Determine the (X, Y) coordinate at the center of the cell enclosing the given text.  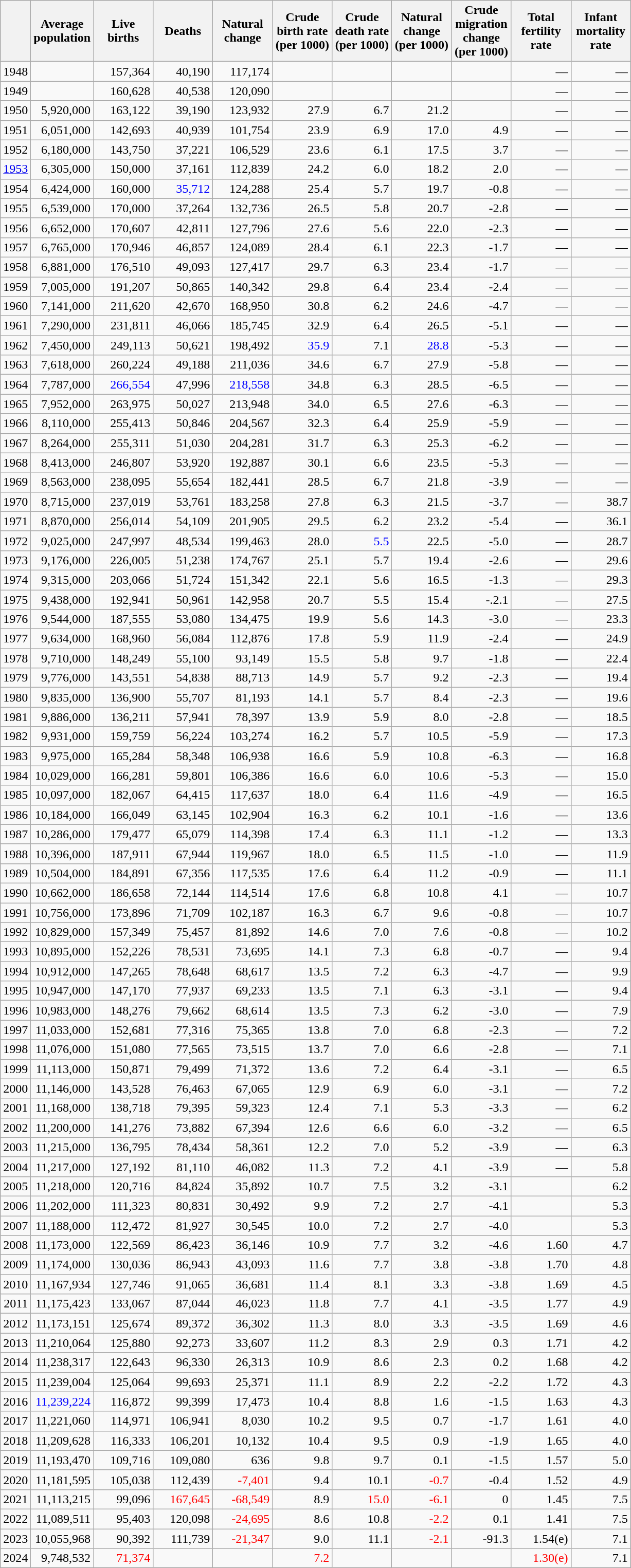
-3.3 (481, 1108)
24.2 (302, 169)
1956 (15, 228)
73,515 (243, 1049)
1.54(e) (541, 1538)
9.0 (302, 1538)
1959 (15, 286)
40,190 (183, 71)
1.70 (541, 1265)
120,098 (183, 1519)
31.7 (302, 443)
1949 (15, 91)
147,265 (123, 971)
9,835,000 (62, 697)
133,067 (123, 1304)
93,149 (243, 658)
2016 (15, 1401)
263,975 (123, 404)
1952 (15, 150)
16.2 (302, 736)
67,944 (183, 854)
1.45 (541, 1499)
9,544,000 (62, 619)
11,209,628 (62, 1441)
10,983,000 (62, 1010)
136,211 (123, 717)
28.8 (422, 345)
1997 (15, 1030)
54,109 (183, 521)
19.9 (302, 619)
28.0 (302, 541)
1987 (15, 834)
170,946 (123, 247)
102,187 (243, 912)
10.6 (422, 776)
99,399 (183, 1401)
2004 (15, 1167)
204,281 (243, 443)
2011 (15, 1304)
1977 (15, 639)
99,096 (123, 1499)
143,528 (123, 1089)
2014 (15, 1362)
9,931,000 (62, 736)
114,971 (123, 1421)
51,238 (183, 560)
49,188 (183, 365)
11.8 (302, 1304)
246,807 (123, 463)
226,005 (123, 560)
35,712 (183, 189)
11,221,060 (62, 1421)
-7,401 (243, 1480)
1999 (15, 1069)
18.5 (601, 717)
3.7 (481, 150)
-1.0 (481, 854)
54,838 (183, 678)
11.4 (302, 1284)
35.9 (302, 345)
63,145 (183, 815)
11,168,000 (62, 1108)
78,531 (183, 952)
1.61 (541, 1421)
24.6 (422, 306)
247,997 (123, 541)
167,645 (183, 1499)
55,654 (183, 482)
13.9 (302, 717)
7.9 (601, 1010)
1991 (15, 912)
2022 (15, 1519)
37,161 (183, 169)
-2.1 (422, 1538)
142,693 (123, 130)
203,066 (123, 580)
136,795 (123, 1147)
1964 (15, 384)
151,342 (243, 580)
13.8 (302, 1030)
56,224 (183, 736)
29.8 (302, 286)
10,097,000 (62, 795)
96,330 (183, 1362)
10,504,000 (62, 873)
79,395 (183, 1108)
21.2 (422, 110)
1973 (15, 560)
17.0 (422, 130)
157,349 (123, 932)
106,386 (243, 776)
71,372 (243, 1069)
65,079 (183, 834)
136,900 (123, 697)
13.7 (302, 1049)
127,796 (243, 228)
8,715,000 (62, 502)
5,920,000 (62, 110)
143,551 (123, 678)
8.3 (362, 1343)
10,829,000 (62, 932)
-4.6 (481, 1245)
191,207 (123, 286)
124,288 (243, 189)
106,938 (243, 756)
76,463 (183, 1089)
21.8 (422, 482)
2000 (15, 1089)
187,555 (123, 619)
14.3 (422, 619)
78,397 (243, 717)
8,413,000 (62, 463)
1979 (15, 678)
90,392 (123, 1538)
-24,695 (243, 1519)
-5.8 (481, 365)
1968 (15, 463)
Natural change (per 1000) (422, 31)
-2.6 (481, 560)
132,736 (243, 208)
6,881,000 (62, 267)
29.3 (601, 580)
176,510 (123, 267)
122,569 (123, 1245)
1.57 (541, 1460)
1950 (15, 110)
-4.0 (481, 1226)
10.5 (422, 736)
166,281 (123, 776)
170,607 (123, 228)
59,801 (183, 776)
11,174,000 (62, 1265)
1955 (15, 208)
1970 (15, 502)
112,839 (243, 169)
34.6 (302, 365)
1.52 (541, 1480)
-3.7 (481, 502)
159,759 (123, 736)
231,811 (123, 326)
-91.3 (481, 1538)
5.0 (601, 1460)
11,076,000 (62, 1049)
5.2 (422, 1147)
186,658 (123, 893)
256,014 (123, 521)
8,110,000 (62, 423)
9.8 (302, 1460)
29.6 (601, 560)
71,709 (183, 912)
-21,347 (243, 1538)
111,323 (123, 1206)
71,374 (123, 1558)
43,093 (243, 1265)
7,618,000 (62, 365)
1965 (15, 404)
8,563,000 (62, 482)
166,049 (123, 815)
11.5 (422, 854)
15.5 (302, 658)
163,122 (123, 110)
2017 (15, 1421)
-1.8 (481, 658)
151,080 (123, 1049)
116,872 (123, 1401)
1990 (15, 893)
11,173,000 (62, 1245)
11,202,000 (62, 1206)
122,643 (123, 1362)
106,941 (183, 1421)
211,036 (243, 365)
46,082 (243, 1167)
10,912,000 (62, 971)
9,975,000 (62, 756)
Crude birth rate (per 1000) (302, 31)
-1.3 (481, 580)
0.7 (422, 1421)
46,857 (183, 247)
11,175,423 (62, 1304)
81,892 (243, 932)
58,348 (183, 756)
Infant mortality rate (601, 31)
179,477 (123, 834)
1995 (15, 991)
6,539,000 (62, 208)
1962 (15, 345)
11,210,064 (62, 1343)
109,080 (183, 1460)
Crude migration change (per 1000) (481, 31)
87,044 (183, 1304)
150,871 (123, 1069)
78,648 (183, 971)
36.1 (601, 521)
7,141,000 (62, 306)
Total fertility rate (541, 31)
11,146,000 (62, 1089)
23.9 (302, 130)
7,450,000 (62, 345)
198,492 (243, 345)
68,614 (243, 1010)
37,221 (183, 150)
28.7 (601, 541)
-3.2 (481, 1128)
13.3 (601, 834)
117,174 (243, 71)
7.6 (422, 932)
1.6 (422, 1401)
1967 (15, 443)
2009 (15, 1265)
40,538 (183, 91)
2023 (15, 1538)
77,937 (183, 991)
-0.9 (481, 873)
1992 (15, 932)
9.2 (422, 678)
116,333 (123, 1441)
9,886,000 (62, 717)
Live births (123, 31)
22.3 (422, 247)
260,224 (123, 365)
127,746 (123, 1284)
68,617 (243, 971)
1.60 (541, 1245)
255,311 (123, 443)
-1.2 (481, 834)
30,492 (243, 1206)
79,499 (183, 1069)
7,290,000 (62, 326)
1.41 (541, 1519)
Crude death rate (per 1000) (362, 31)
50,961 (183, 600)
53,761 (183, 502)
12.6 (302, 1128)
25.4 (302, 189)
117,637 (243, 795)
636 (243, 1460)
81,110 (183, 1167)
50,865 (183, 286)
237,019 (123, 502)
78,434 (183, 1147)
114,514 (243, 893)
6,765,000 (62, 247)
112,439 (183, 1480)
59,323 (243, 1108)
21.5 (422, 502)
11,217,000 (62, 1167)
141,276 (123, 1128)
2020 (15, 1480)
10,396,000 (62, 854)
134,475 (243, 619)
148,276 (123, 1010)
1958 (15, 267)
12.4 (302, 1108)
-4.1 (481, 1206)
11,238,317 (62, 1362)
7,952,000 (62, 404)
8,870,000 (62, 521)
50,027 (183, 404)
39,190 (183, 110)
1960 (15, 306)
-.2.1 (481, 600)
168,960 (123, 639)
102,904 (243, 815)
77,565 (183, 1049)
11,193,470 (62, 1460)
105,038 (123, 1480)
75,457 (183, 932)
Average population (62, 31)
57,941 (183, 717)
0.3 (481, 1343)
46,066 (183, 326)
152,226 (123, 952)
4.5 (601, 1284)
Natural change (243, 31)
37,264 (183, 208)
6,180,000 (62, 150)
11,215,000 (62, 1147)
-5.0 (481, 541)
8,264,000 (62, 443)
64,415 (183, 795)
67,356 (183, 873)
47,996 (183, 384)
58,361 (243, 1147)
8.1 (362, 1284)
25.1 (302, 560)
201,905 (243, 521)
1948 (15, 71)
11,173,151 (62, 1323)
1.68 (541, 1362)
199,463 (243, 541)
9,748,532 (62, 1558)
183,258 (243, 502)
2007 (15, 1226)
23.6 (302, 150)
1951 (15, 130)
6,305,000 (62, 169)
29.7 (302, 267)
2010 (15, 1284)
174,767 (243, 560)
9,176,000 (62, 560)
23.2 (422, 521)
211,620 (123, 306)
-5.1 (481, 326)
2.9 (422, 1343)
1966 (15, 423)
7,005,000 (62, 286)
142,958 (243, 600)
9,025,000 (62, 541)
9,776,000 (62, 678)
55,707 (183, 697)
9,438,000 (62, 600)
12.9 (302, 1089)
124,089 (243, 247)
9,710,000 (62, 658)
1980 (15, 697)
69,233 (243, 991)
81,193 (243, 697)
11,239,004 (62, 1382)
1982 (15, 736)
11,113,000 (62, 1069)
1983 (15, 756)
143,750 (123, 150)
17.8 (302, 639)
112,876 (243, 639)
17.3 (601, 736)
103,274 (243, 736)
95,403 (123, 1519)
106,529 (243, 150)
165,284 (123, 756)
2.2 (422, 1382)
3.8 (422, 1265)
11,218,000 (62, 1186)
26,313 (243, 1362)
168,950 (243, 306)
112,472 (123, 1226)
17.4 (302, 834)
117,535 (243, 873)
1971 (15, 521)
213,948 (243, 404)
11,188,000 (62, 1226)
10,055,968 (62, 1538)
120,090 (243, 91)
184,891 (123, 873)
80,831 (183, 1206)
127,192 (123, 1167)
88,713 (243, 678)
1996 (15, 1010)
1.77 (541, 1304)
42,811 (183, 228)
12.2 (302, 1147)
67,065 (243, 1089)
6,424,000 (62, 189)
8.4 (422, 697)
67,394 (243, 1128)
109,716 (123, 1460)
140,342 (243, 286)
6,652,000 (62, 228)
22.0 (422, 228)
25.9 (422, 423)
29.5 (302, 521)
10,132 (243, 1441)
185,745 (243, 326)
10,029,000 (62, 776)
8,030 (243, 1421)
125,064 (123, 1382)
-1.6 (481, 815)
218,558 (243, 384)
2006 (15, 1206)
22.1 (302, 580)
51,724 (183, 580)
25,371 (243, 1382)
106,201 (183, 1441)
150,000 (123, 169)
73,695 (243, 952)
14.6 (302, 932)
24.9 (601, 639)
17.5 (422, 150)
138,718 (123, 1108)
1985 (15, 795)
4.7 (601, 1245)
75,365 (243, 1030)
7,787,000 (62, 384)
55,100 (183, 658)
17,473 (243, 1401)
32.9 (302, 326)
30.8 (302, 306)
192,887 (243, 463)
11,167,934 (62, 1284)
-68,549 (243, 1499)
11,181,595 (62, 1480)
38.7 (601, 502)
192,941 (123, 600)
36,681 (243, 1284)
19.6 (601, 697)
266,554 (123, 384)
0.2 (481, 1362)
187,911 (123, 854)
91,065 (183, 1284)
23.3 (601, 619)
-5.4 (481, 521)
157,364 (123, 71)
-1.9 (481, 1441)
11,200,000 (62, 1128)
120,716 (123, 1186)
11,113,215 (62, 1499)
160,000 (123, 189)
27.5 (601, 600)
170,000 (123, 208)
2018 (15, 1441)
148,249 (123, 658)
-6.5 (481, 384)
10,184,000 (62, 815)
2.3 (422, 1362)
0 (481, 1499)
182,441 (243, 482)
84,824 (183, 1186)
11,239,224 (62, 1401)
56,084 (183, 639)
46,023 (243, 1304)
40,939 (183, 130)
255,413 (123, 423)
53,080 (183, 619)
101,754 (243, 130)
204,567 (243, 423)
48,534 (183, 541)
1988 (15, 854)
33,607 (243, 1343)
25.3 (422, 443)
16.8 (601, 756)
1.71 (541, 1343)
4.8 (601, 1265)
11,033,000 (62, 1030)
0.9 (422, 1441)
9,634,000 (62, 639)
1961 (15, 326)
2.0 (481, 169)
160,628 (123, 91)
1984 (15, 776)
125,880 (123, 1343)
73,882 (183, 1128)
123,932 (243, 110)
1953 (15, 169)
22.5 (422, 541)
2002 (15, 1128)
2024 (15, 1558)
77,316 (183, 1030)
9.6 (422, 912)
1974 (15, 580)
42,670 (183, 306)
27.8 (302, 502)
1.30(e) (541, 1558)
-6.2 (481, 443)
32.3 (302, 423)
36,146 (243, 1245)
50,846 (183, 423)
35,892 (243, 1186)
6,051,000 (62, 130)
10,756,000 (62, 912)
127,417 (243, 267)
125,674 (123, 1323)
1993 (15, 952)
1957 (15, 247)
36,302 (243, 1323)
2015 (15, 1382)
-4.9 (481, 795)
1.65 (541, 1441)
Deaths (183, 31)
10.0 (302, 1226)
86,943 (183, 1265)
92,273 (183, 1343)
2019 (15, 1460)
2012 (15, 1323)
22.4 (601, 658)
15.4 (422, 600)
2005 (15, 1186)
1954 (15, 189)
10,895,000 (62, 952)
1978 (15, 658)
238,095 (123, 482)
130,036 (123, 1265)
147,170 (123, 991)
2013 (15, 1343)
19.7 (422, 189)
1998 (15, 1049)
152,681 (123, 1030)
99,693 (183, 1382)
-6.1 (422, 1499)
79,662 (183, 1010)
30.1 (302, 463)
2021 (15, 1499)
50,621 (183, 345)
1969 (15, 482)
4.6 (601, 1323)
10,662,000 (62, 893)
49,093 (183, 267)
1975 (15, 600)
1976 (15, 619)
81,927 (183, 1226)
10,286,000 (62, 834)
10,947,000 (62, 991)
1963 (15, 365)
2001 (15, 1108)
249,113 (123, 345)
72,144 (183, 893)
11,089,511 (62, 1519)
1989 (15, 873)
114,398 (243, 834)
8.8 (362, 1401)
34.0 (302, 404)
23.5 (422, 463)
30,545 (243, 1226)
111,739 (183, 1538)
34.8 (302, 384)
51,030 (183, 443)
2003 (15, 1147)
53,920 (183, 463)
-0.4 (481, 1480)
1981 (15, 717)
86,423 (183, 1245)
182,067 (123, 795)
1994 (15, 971)
1986 (15, 815)
18.2 (422, 169)
1.72 (541, 1382)
1972 (15, 541)
28.4 (302, 247)
173,896 (123, 912)
89,372 (183, 1323)
2008 (15, 1245)
1.63 (541, 1401)
14.9 (302, 678)
9,315,000 (62, 580)
119,967 (243, 854)
